Identify which cell holds the provided text, then report its [x, y] central coordinate. 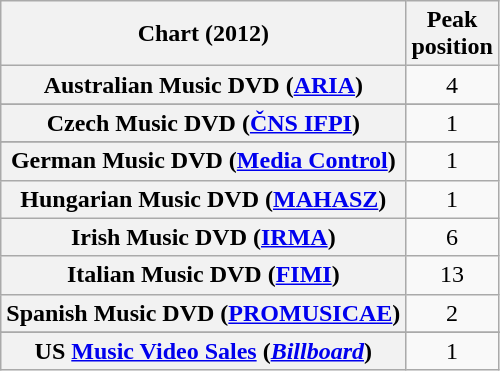
13 [452, 275]
Australian Music DVD (ARIA) [204, 85]
2 [452, 313]
4 [452, 85]
Spanish Music DVD (PROMUSICAE) [204, 313]
German Music DVD (Media Control) [204, 161]
6 [452, 237]
Italian Music DVD (FIMI) [204, 275]
US Music Video Sales (Billboard) [204, 351]
Czech Music DVD (ČNS IFPI) [204, 123]
Peakposition [452, 34]
Irish Music DVD (IRMA) [204, 237]
Hungarian Music DVD (MAHASZ) [204, 199]
Chart (2012) [204, 34]
